Capture the cell that displays the provided text and extract its [X, Y] central coordinate. 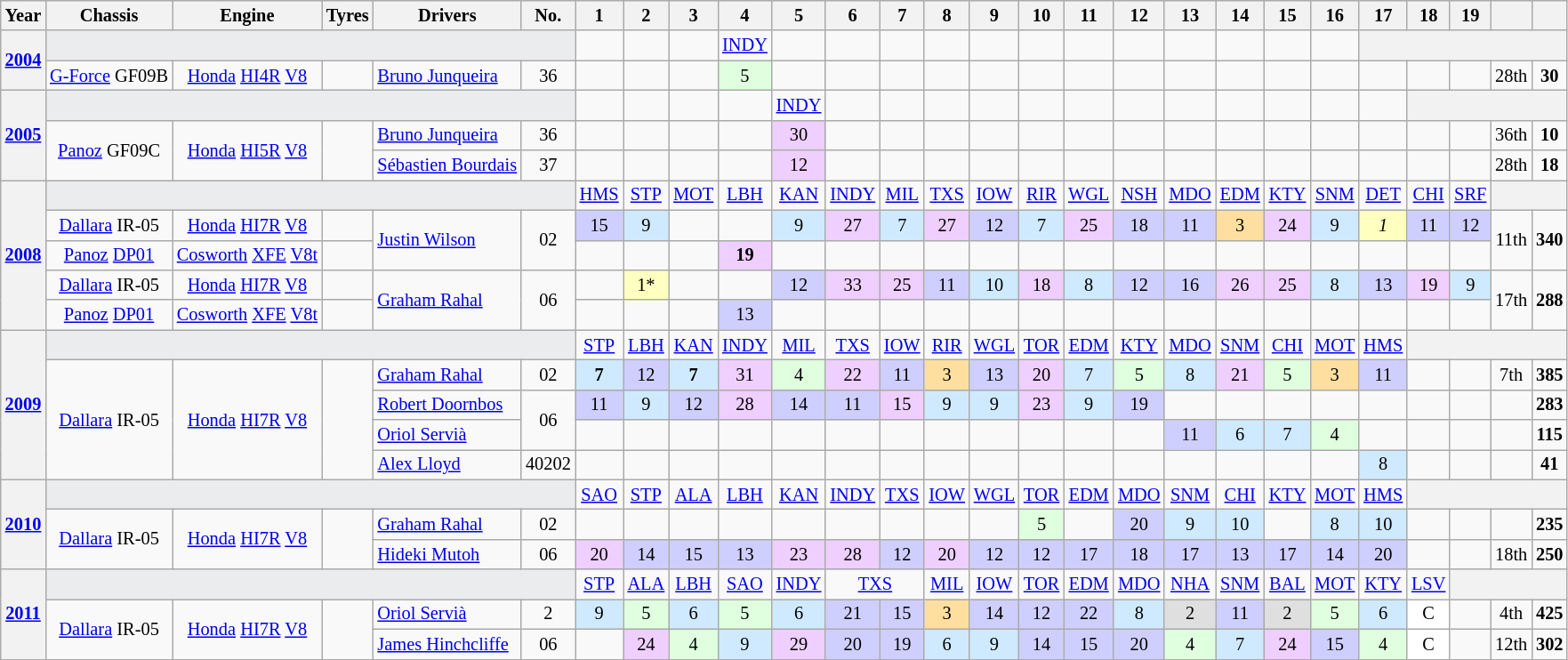
2009 [23, 405]
235 [1549, 524]
2010 [23, 525]
115 [1549, 435]
36th [1511, 135]
Engine [247, 15]
Chassis [109, 15]
Robert Doornbos [448, 405]
Hideki Mutoh [448, 554]
Alex Lloyd [448, 464]
SRF [1470, 195]
288 [1549, 299]
2008 [23, 254]
18th [1511, 554]
Year [23, 15]
2005 [23, 135]
G-Force GF09B [109, 76]
2011 [23, 614]
4th [1511, 614]
NSH [1138, 195]
250 [1549, 554]
Justin Wilson [448, 240]
340 [1549, 240]
11th [1511, 240]
Panoz GF09C [109, 149]
1* [647, 285]
37 [548, 165]
12th [1511, 644]
Sébastien Bourdais [448, 165]
BAL [1288, 584]
LSV [1428, 584]
302 [1549, 644]
No. [548, 15]
DET [1383, 195]
33 [852, 285]
Drivers [448, 15]
29 [799, 644]
Tyres [348, 15]
Honda HI4R V8 [247, 76]
NHA [1190, 584]
7th [1511, 374]
Honda HI5R V8 [247, 149]
283 [1549, 405]
425 [1549, 614]
2004 [23, 60]
31 [745, 374]
41 [1549, 464]
James Hinchcliffe [448, 644]
385 [1549, 374]
17th [1511, 299]
40202 [548, 464]
26 [1240, 285]
